Identify which cell holds the provided text, then report its [X, Y] central coordinate. 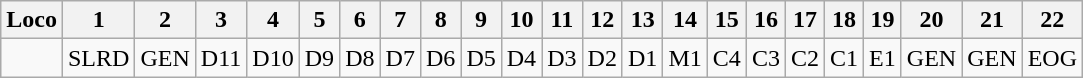
16 [766, 20]
SLRD [98, 58]
3 [221, 20]
9 [481, 20]
D9 [319, 58]
2 [165, 20]
Loco [32, 20]
E1 [883, 58]
13 [642, 20]
1 [98, 20]
5 [319, 20]
C2 [804, 58]
D7 [400, 58]
D11 [221, 58]
D10 [273, 58]
C4 [726, 58]
14 [685, 20]
10 [521, 20]
19 [883, 20]
8 [440, 20]
D8 [360, 58]
11 [562, 20]
17 [804, 20]
7 [400, 20]
D6 [440, 58]
D4 [521, 58]
EOG [1052, 58]
20 [931, 20]
15 [726, 20]
M1 [685, 58]
D5 [481, 58]
18 [844, 20]
D3 [562, 58]
C1 [844, 58]
C3 [766, 58]
D1 [642, 58]
22 [1052, 20]
21 [992, 20]
D2 [602, 58]
12 [602, 20]
4 [273, 20]
6 [360, 20]
